Find where the given text appears and provide that cell's center as (x, y) coordinate. 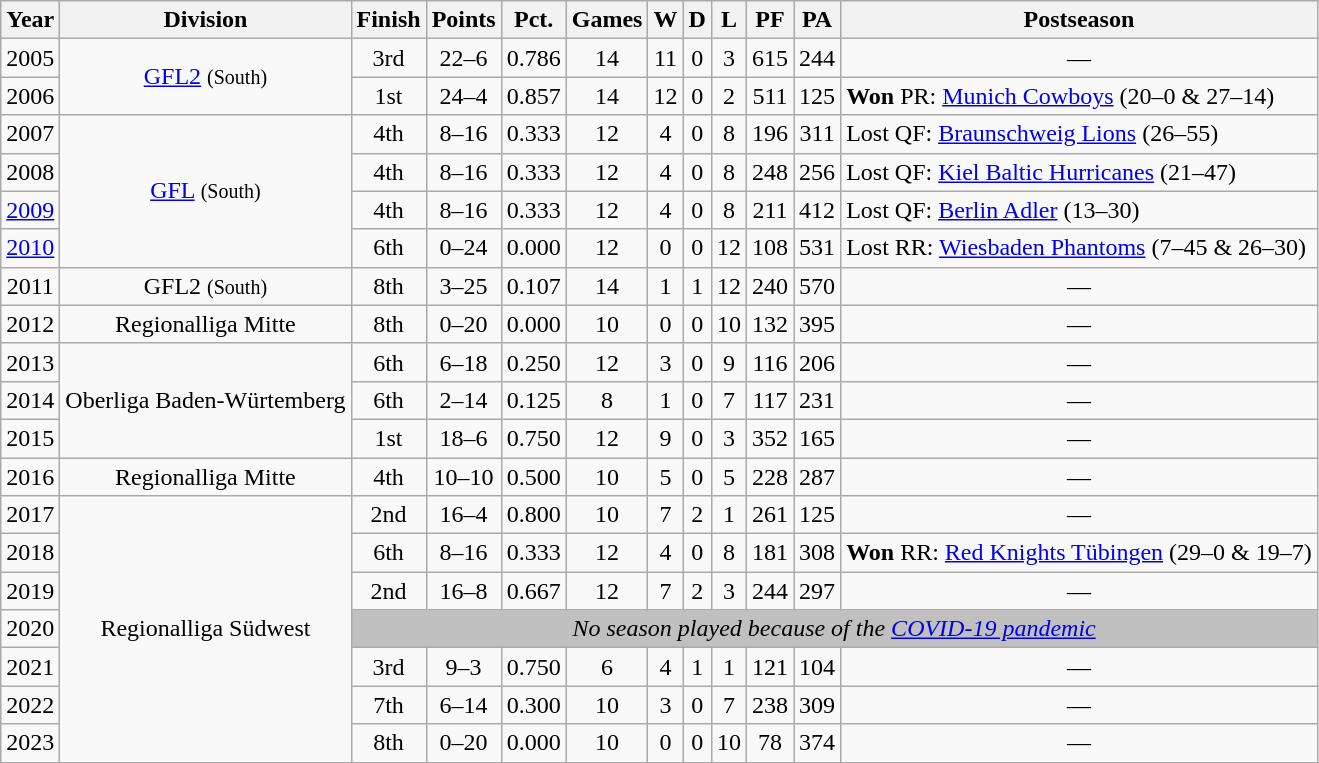
132 (770, 324)
117 (770, 400)
24–4 (464, 96)
2023 (30, 743)
2006 (30, 96)
2–14 (464, 400)
309 (818, 705)
395 (818, 324)
Points (464, 20)
78 (770, 743)
Oberliga Baden-Würtemberg (206, 400)
2017 (30, 515)
W (666, 20)
2016 (30, 477)
2018 (30, 553)
0.857 (534, 96)
181 (770, 553)
Year (30, 20)
9–3 (464, 667)
No season played because of the COVID-19 pandemic (834, 629)
261 (770, 515)
22–6 (464, 58)
615 (770, 58)
2020 (30, 629)
0.800 (534, 515)
16–8 (464, 591)
0.250 (534, 362)
PA (818, 20)
2011 (30, 286)
PF (770, 20)
0.786 (534, 58)
L (728, 20)
308 (818, 553)
2005 (30, 58)
16–4 (464, 515)
Lost QF: Berlin Adler (13–30) (1080, 210)
228 (770, 477)
7th (388, 705)
Games (607, 20)
2014 (30, 400)
18–6 (464, 438)
0.500 (534, 477)
10–10 (464, 477)
2015 (30, 438)
3–25 (464, 286)
0–24 (464, 248)
Won PR: Munich Cowboys (20–0 & 27–14) (1080, 96)
2010 (30, 248)
11 (666, 58)
D (697, 20)
238 (770, 705)
2009 (30, 210)
GFL (South) (206, 191)
Lost RR: Wiesbaden Phantoms (7–45 & 26–30) (1080, 248)
Pct. (534, 20)
2007 (30, 134)
2022 (30, 705)
121 (770, 667)
6 (607, 667)
0.107 (534, 286)
0.667 (534, 591)
196 (770, 134)
2019 (30, 591)
311 (818, 134)
Regionalliga Südwest (206, 629)
2021 (30, 667)
531 (818, 248)
2012 (30, 324)
412 (818, 210)
287 (818, 477)
256 (818, 172)
104 (818, 667)
206 (818, 362)
570 (818, 286)
Division (206, 20)
511 (770, 96)
Lost QF: Kiel Baltic Hurricanes (21–47) (1080, 172)
108 (770, 248)
211 (770, 210)
Won RR: Red Knights Tübingen (29–0 & 19–7) (1080, 553)
Postseason (1080, 20)
352 (770, 438)
0.300 (534, 705)
116 (770, 362)
297 (818, 591)
6–14 (464, 705)
0.125 (534, 400)
231 (818, 400)
248 (770, 172)
165 (818, 438)
374 (818, 743)
6–18 (464, 362)
Lost QF: Braunschweig Lions (26–55) (1080, 134)
Finish (388, 20)
2008 (30, 172)
240 (770, 286)
2013 (30, 362)
